Determine the [x, y] coordinate at the center of the cell enclosing the given text.  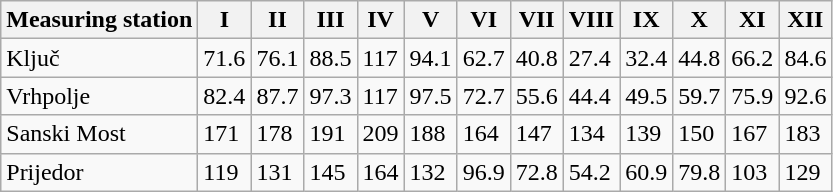
Measuring station [100, 20]
49.5 [646, 96]
III [330, 20]
32.4 [646, 58]
75.9 [752, 96]
II [278, 20]
62.7 [484, 58]
Prijedor [100, 172]
54.2 [591, 172]
79.8 [700, 172]
188 [430, 134]
59.7 [700, 96]
209 [380, 134]
27.4 [591, 58]
VIII [591, 20]
131 [278, 172]
94.1 [430, 58]
76.1 [278, 58]
55.6 [536, 96]
88.5 [330, 58]
Vrhpolje [100, 96]
129 [806, 172]
178 [278, 134]
139 [646, 134]
84.6 [806, 58]
132 [430, 172]
72.7 [484, 96]
VII [536, 20]
97.3 [330, 96]
V [430, 20]
IX [646, 20]
96.9 [484, 172]
40.8 [536, 58]
92.6 [806, 96]
171 [224, 134]
Sanski Most [100, 134]
Ključ [100, 58]
IV [380, 20]
XII [806, 20]
71.6 [224, 58]
82.4 [224, 96]
VI [484, 20]
44.8 [700, 58]
119 [224, 172]
X [700, 20]
97.5 [430, 96]
147 [536, 134]
XI [752, 20]
150 [700, 134]
87.7 [278, 96]
66.2 [752, 58]
145 [330, 172]
I [224, 20]
134 [591, 134]
167 [752, 134]
183 [806, 134]
60.9 [646, 172]
103 [752, 172]
191 [330, 134]
44.4 [591, 96]
72.8 [536, 172]
